Capture the cell that displays the provided text and extract its [x, y] central coordinate. 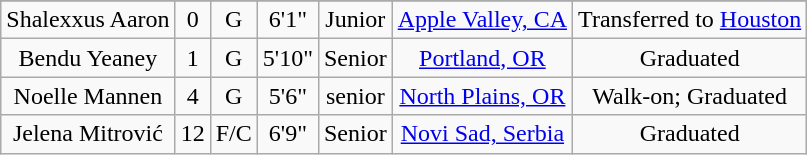
Apple Valley, CA [482, 20]
Jelena Mitrović [88, 134]
F/C [234, 134]
Transferred to Houston [690, 20]
Walk-on; Graduated [690, 96]
senior [355, 96]
Noelle Mannen [88, 96]
5'10" [288, 58]
Junior [355, 20]
Bendu Yeaney [88, 58]
6'9" [288, 134]
Shalexxus Aaron [88, 20]
1 [192, 58]
Novi Sad, Serbia [482, 134]
4 [192, 96]
5'6" [288, 96]
North Plains, OR [482, 96]
0 [192, 20]
6'1" [288, 20]
Portland, OR [482, 58]
12 [192, 134]
